Return (X, Y) of the center of cell containing provided text 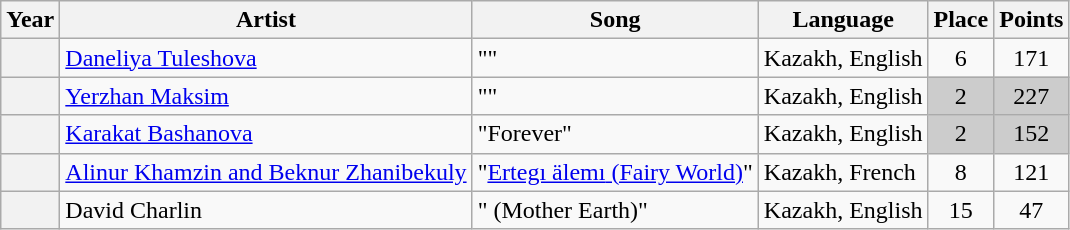
171 (1032, 58)
Alinur Khamzin and Beknur Zhanibekuly (266, 172)
Kazakh, French (843, 172)
121 (1032, 172)
Points (1032, 20)
Language (843, 20)
47 (1032, 210)
"Forever" (615, 134)
Year (30, 20)
Artist (266, 20)
227 (1032, 96)
Place (961, 20)
Song (615, 20)
" (Mother Earth)" (615, 210)
"Ertegı älemı (Fairy World)" (615, 172)
Yerzhan Maksim (266, 96)
Daneliya Tuleshova (266, 58)
6 (961, 58)
8 (961, 172)
Karakat Bashanova (266, 134)
David Charlin (266, 210)
152 (1032, 134)
15 (961, 210)
